Return the (x, y) coordinate for the center point of the cell that contains the specified text.  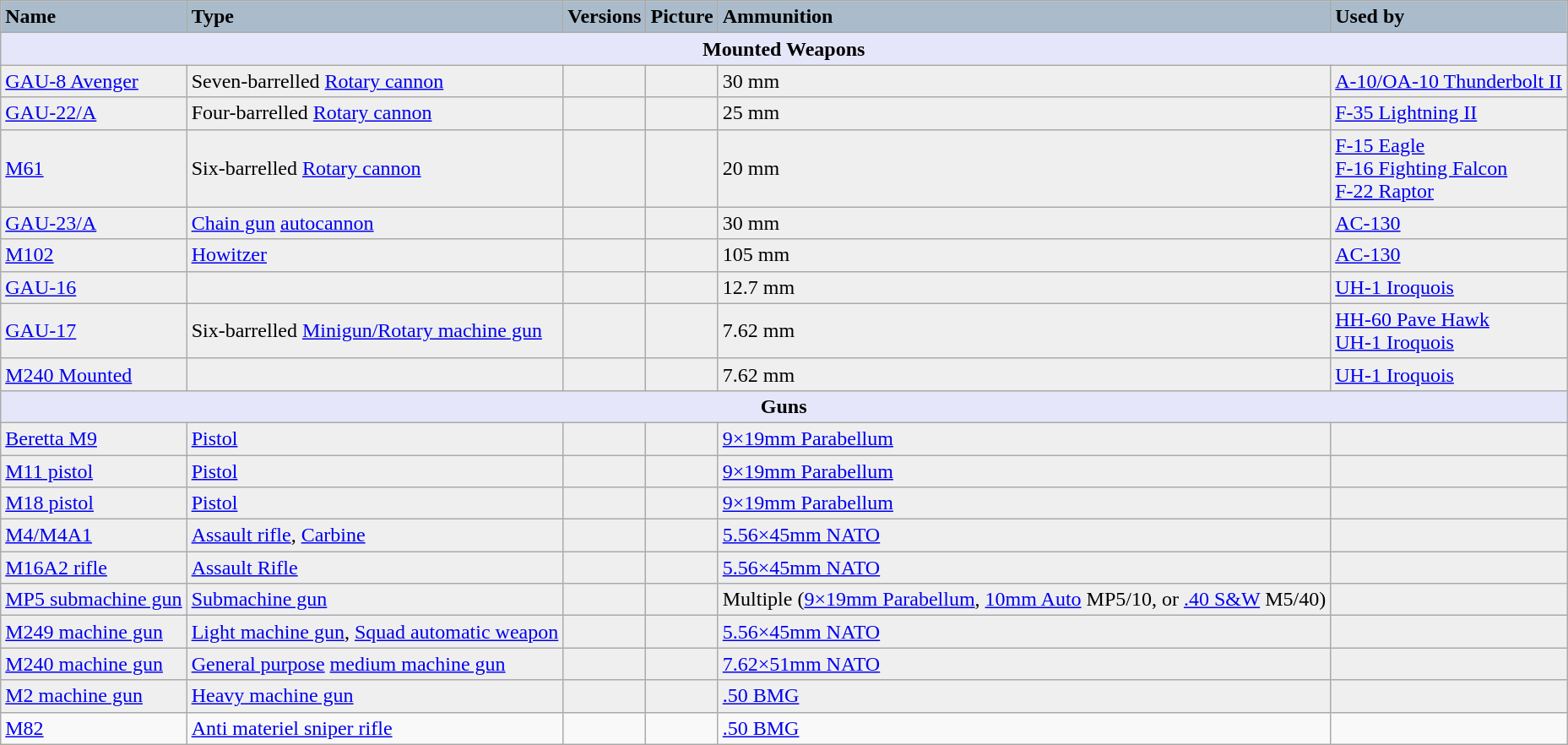
Seven-barrelled Rotary cannon (375, 81)
Versions (605, 17)
Six-barrelled Rotary cannon (375, 168)
GAU-22/A (94, 113)
HH-60 Pave HawkUH-1 Iroquois (1449, 331)
GAU-23/A (94, 223)
M11 pistol (94, 470)
F-15 EagleF-16 Fighting FalconF-22 Raptor (1449, 168)
Six-barrelled Minigun/Rotary machine gun (375, 331)
7.62×51mm NATO (1024, 664)
Name (94, 17)
GAU-8 Avenger (94, 81)
M240 machine gun (94, 664)
M61 (94, 168)
GAU-17 (94, 331)
GAU-16 (94, 287)
MP5 submachine gun (94, 600)
M240 Mounted (94, 374)
Howitzer (375, 255)
Assault rifle, Carbine (375, 536)
Four-barrelled Rotary cannon (375, 113)
M82 (94, 728)
105 mm (1024, 255)
Assault Rifle (375, 568)
Beretta M9 (94, 438)
Mounted Weapons (784, 49)
M249 machine gun (94, 632)
Chain gun autocannon (375, 223)
Light machine gun, Squad automatic weapon (375, 632)
M18 pistol (94, 503)
A-10/OA-10 Thunderbolt II (1449, 81)
Type (375, 17)
Heavy machine gun (375, 696)
M16A2 rifle (94, 568)
F-35 Lightning II (1449, 113)
M102 (94, 255)
12.7 mm (1024, 287)
Guns (784, 406)
Submachine gun (375, 600)
General purpose medium machine gun (375, 664)
M2 machine gun (94, 696)
25 mm (1024, 113)
M4/M4A1 (94, 536)
Ammunition (1024, 17)
Multiple (9×19mm Parabellum, 10mm Auto MP5/10, or .40 S&W M5/40) (1024, 600)
Used by (1449, 17)
20 mm (1024, 168)
Anti materiel sniper rifle (375, 728)
Picture (682, 17)
